Return the [x, y] coordinate for the center point of the cell that contains the specified text.  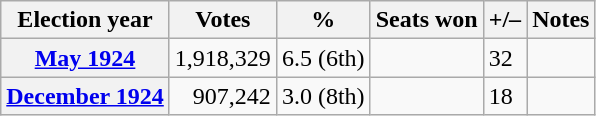
Seats won [426, 20]
Votes [222, 20]
+/– [504, 20]
18 [504, 96]
3.0 (8th) [323, 96]
Election year [86, 20]
December 1924 [86, 96]
May 1924 [86, 58]
% [323, 20]
1,918,329 [222, 58]
Notes [561, 20]
32 [504, 58]
6.5 (6th) [323, 58]
907,242 [222, 96]
